Locate the cell with the specified text and output its (x, y) center coordinate. 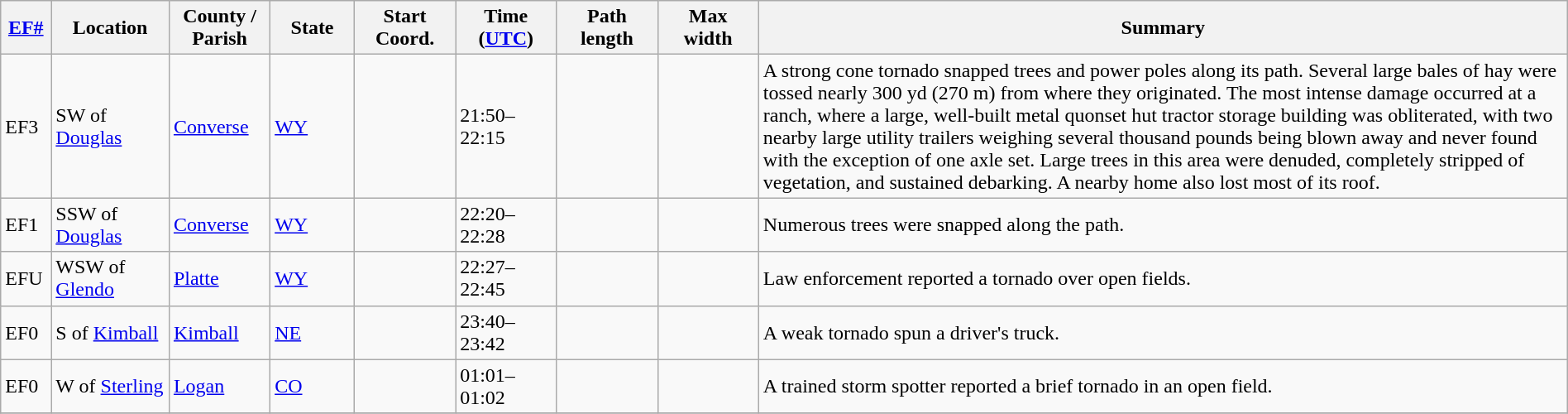
22:27–22:45 (506, 278)
County / Parish (219, 28)
W of Sterling (111, 386)
Max width (708, 28)
CO (313, 386)
Platte (219, 278)
Time (UTC) (506, 28)
Numerous trees were snapped along the path. (1163, 225)
State (313, 28)
EF1 (26, 225)
S of Kimball (111, 333)
A weak tornado spun a driver's truck. (1163, 333)
EFU (26, 278)
Summary (1163, 28)
NE (313, 333)
EF# (26, 28)
WSW of Glendo (111, 278)
SW of Douglas (111, 126)
01:01–01:02 (506, 386)
23:40–23:42 (506, 333)
Start Coord. (404, 28)
SSW of Douglas (111, 225)
Kimball (219, 333)
Location (111, 28)
21:50–22:15 (506, 126)
A trained storm spotter reported a brief tornado in an open field. (1163, 386)
Logan (219, 386)
22:20–22:28 (506, 225)
Law enforcement reported a tornado over open fields. (1163, 278)
EF3 (26, 126)
Path length (607, 28)
